Determine the (x, y) coordinate at the center of the cell enclosing the given text.  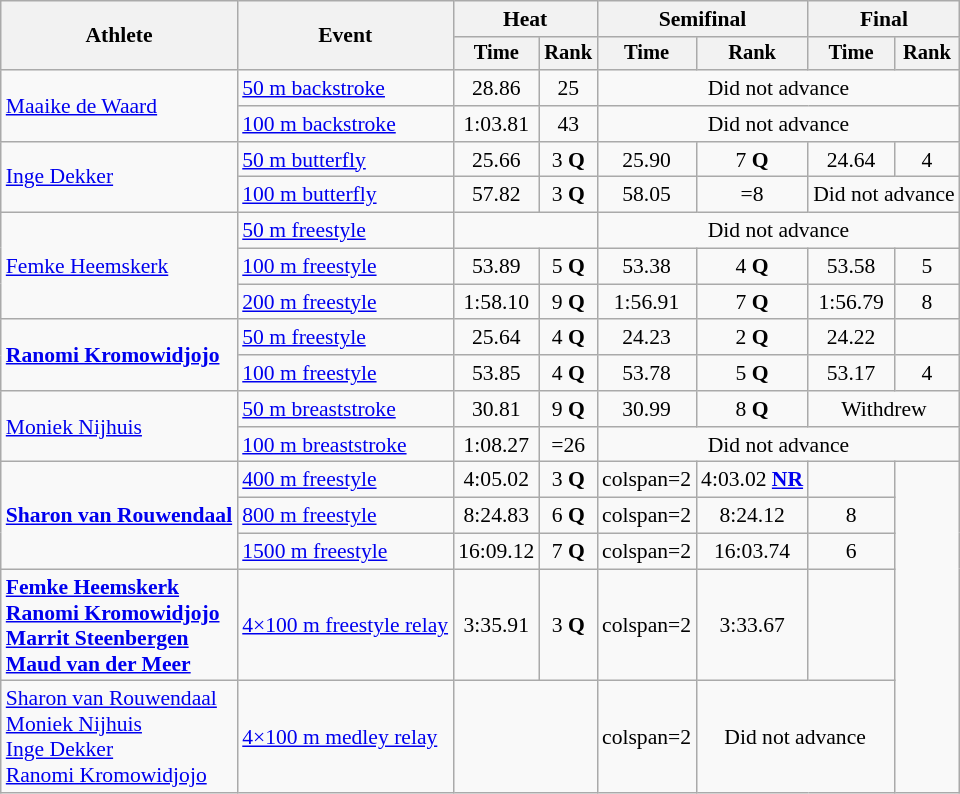
Sharon van Rouwendaal (119, 516)
53.85 (496, 373)
1:08.27 (496, 445)
8 Q (752, 409)
53.78 (646, 373)
Femke HeemskerkRanomi KromowidjojoMarrit SteenbergenMaud van der Meer (119, 625)
2 Q (752, 338)
53.58 (851, 267)
1:56.79 (851, 302)
Heat (525, 19)
8:24.12 (752, 516)
200 m freestyle (345, 302)
Athlete (119, 36)
6 (851, 552)
50 m breaststroke (345, 409)
58.05 (646, 195)
=26 (568, 445)
5 (927, 267)
53.38 (646, 267)
1:56.91 (646, 302)
24.22 (851, 338)
Inge Dekker (119, 178)
Moniek Nijhuis (119, 426)
400 m freestyle (345, 480)
Final (884, 19)
8:24.83 (496, 516)
Semifinal (702, 19)
30.81 (496, 409)
53.17 (851, 373)
25.64 (496, 338)
1500 m freestyle (345, 552)
4×100 m medley relay (345, 737)
16:03.74 (752, 552)
50 m backstroke (345, 88)
Maaike de Waard (119, 106)
25.66 (496, 160)
53.89 (496, 267)
43 (568, 124)
Femke Heemskerk (119, 266)
800 m freestyle (345, 516)
16:09.12 (496, 552)
100 m backstroke (345, 124)
57.82 (496, 195)
4:05.02 (496, 480)
50 m butterfly (345, 160)
100 m breaststroke (345, 445)
Ranomi Kromowidjojo (119, 356)
1:03.81 (496, 124)
3:33.67 (752, 625)
25.90 (646, 160)
28.86 (496, 88)
4:03.02 NR (752, 480)
1:58.10 (496, 302)
30.99 (646, 409)
=8 (752, 195)
4×100 m freestyle relay (345, 625)
24.23 (646, 338)
6 Q (568, 516)
24.64 (851, 160)
Withdrew (884, 409)
Sharon van RouwendaalMoniek NijhuisInge DekkerRanomi Kromowidjojo (119, 737)
Event (345, 36)
100 m butterfly (345, 195)
3:35.91 (496, 625)
25 (568, 88)
